For the text-containing cell, return its midpoint in (x, y) coordinate format. 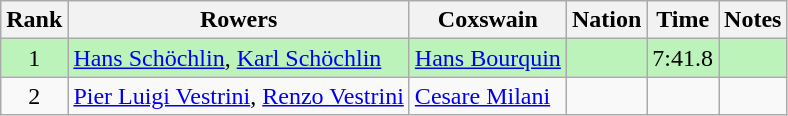
Hans Schöchlin, Karl Schöchlin (238, 58)
Cesare Milani (488, 96)
Hans Bourquin (488, 58)
Coxswain (488, 20)
Notes (753, 20)
2 (34, 96)
Nation (606, 20)
7:41.8 (683, 58)
1 (34, 58)
Rowers (238, 20)
Time (683, 20)
Pier Luigi Vestrini, Renzo Vestrini (238, 96)
Rank (34, 20)
